Provide the (x, y) coordinate of the cell's center where the given text is located.  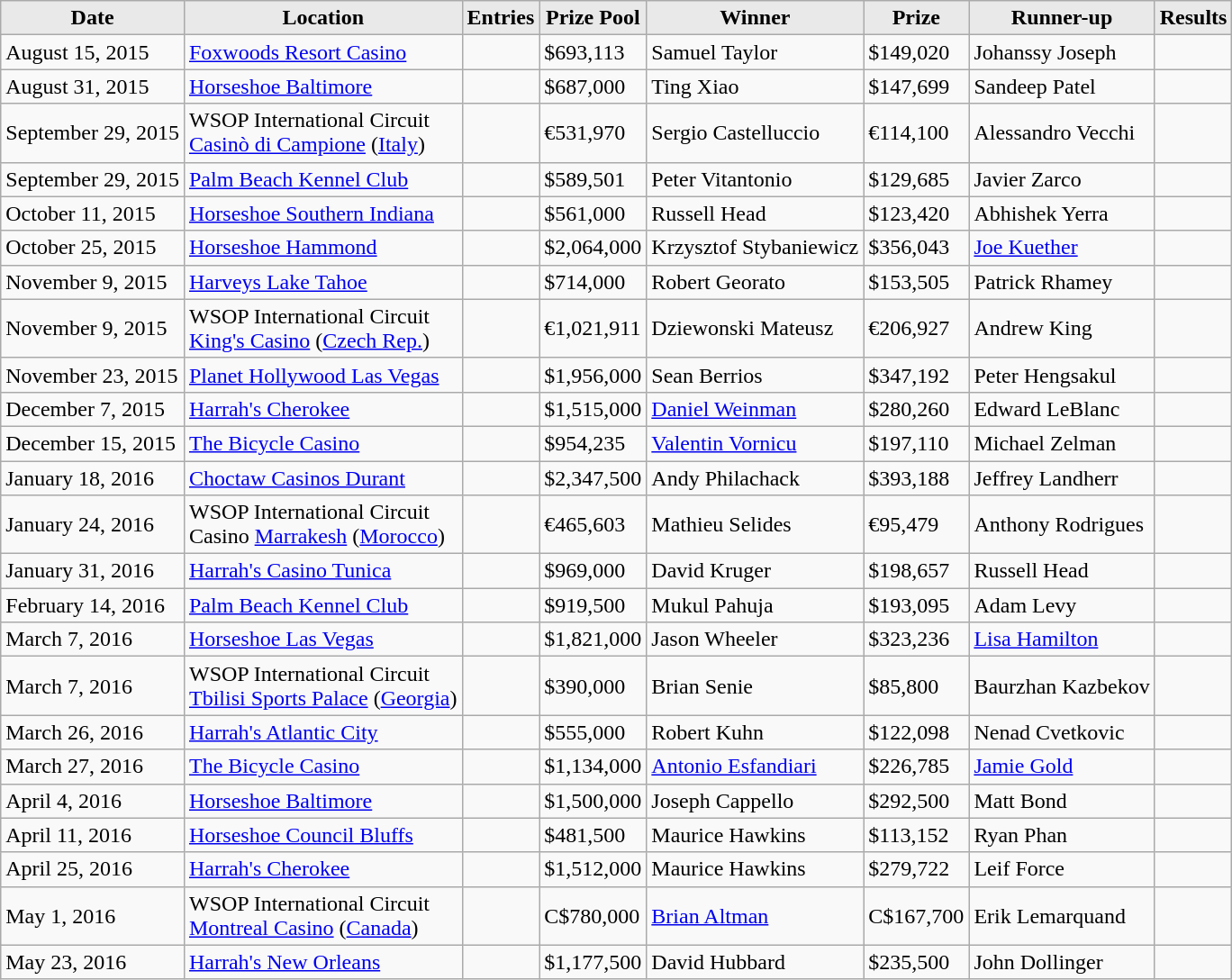
$85,800 (917, 686)
Choctaw Casinos Durant (322, 478)
$687,000 (593, 86)
€1,021,911 (593, 328)
Ryan Phan (1062, 835)
$390,000 (593, 686)
Winner (755, 18)
Brian Senie (755, 686)
$198,657 (917, 571)
Brian Altman (755, 915)
Matt Bond (1062, 801)
Results (1193, 18)
May 1, 2016 (93, 915)
Robert Kuhn (755, 732)
€465,603 (593, 524)
$1,512,000 (593, 869)
C$167,700 (917, 915)
$123,420 (917, 213)
$1,500,000 (593, 801)
Samuel Taylor (755, 52)
Prize (917, 18)
January 31, 2016 (93, 571)
Alessandro Vecchi (1062, 133)
$919,500 (593, 605)
$969,000 (593, 571)
$153,505 (917, 282)
Abhishek Yerra (1062, 213)
David Hubbard (755, 962)
€114,100 (917, 133)
Ting Xiao (755, 86)
Adam Levy (1062, 605)
$347,192 (917, 375)
$589,501 (593, 179)
C$780,000 (593, 915)
March 27, 2016 (93, 767)
Leif Force (1062, 869)
$122,098 (917, 732)
WSOP International CircuitCasinò di Campione (Italy) (322, 133)
$481,500 (593, 835)
Andy Philachack (755, 478)
$561,000 (593, 213)
Robert Georato (755, 282)
$279,722 (917, 869)
$2,347,500 (593, 478)
Jason Wheeler (755, 640)
$292,500 (917, 801)
December 7, 2015 (93, 409)
Peter Vitantonio (755, 179)
August 15, 2015 (93, 52)
$113,152 (917, 835)
April 11, 2016 (93, 835)
April 4, 2016 (93, 801)
August 31, 2015 (93, 86)
April 25, 2016 (93, 869)
Sandeep Patel (1062, 86)
WSOP International CircuitCasino Marrakesh (Morocco) (322, 524)
Prize Pool (593, 18)
Anthony Rodrigues (1062, 524)
Date (93, 18)
May 23, 2016 (93, 962)
March 26, 2016 (93, 732)
Valentin Vornicu (755, 443)
Krzysztof Stybaniewicz (755, 248)
$1,177,500 (593, 962)
€531,970 (593, 133)
John Dollinger (1062, 962)
Nenad Cvetkovic (1062, 732)
Daniel Weinman (755, 409)
Jamie Gold (1062, 767)
Harrah's Casino Tunica (322, 571)
Sean Berrios (755, 375)
$280,260 (917, 409)
October 25, 2015 (93, 248)
Jeffrey Landherr (1062, 478)
$356,043 (917, 248)
$323,236 (917, 640)
Horseshoe Southern Indiana (322, 213)
Mathieu Selides (755, 524)
David Kruger (755, 571)
$197,110 (917, 443)
$149,020 (917, 52)
WSOP International CircuitTbilisi Sports Palace (Georgia) (322, 686)
October 11, 2015 (93, 213)
Foxwoods Resort Casino (322, 52)
Harrah's Atlantic City (322, 732)
Harveys Lake Tahoe (322, 282)
Antonio Esfandiari (755, 767)
Johanssy Joseph (1062, 52)
$393,188 (917, 478)
€95,479 (917, 524)
Harrah's New Orleans (322, 962)
Horseshoe Las Vegas (322, 640)
February 14, 2016 (93, 605)
WSOP International CircuitMontreal Casino (Canada) (322, 915)
Planet Hollywood Las Vegas (322, 375)
Edward LeBlanc (1062, 409)
$235,500 (917, 962)
Erik Lemarquand (1062, 915)
$147,699 (917, 86)
November 23, 2015 (93, 375)
$693,113 (593, 52)
Horseshoe Hammond (322, 248)
$1,515,000 (593, 409)
Michael Zelman (1062, 443)
Sergio Castelluccio (755, 133)
Location (322, 18)
WSOP International CircuitKing's Casino (Czech Rep.) (322, 328)
$954,235 (593, 443)
$555,000 (593, 732)
Patrick Rhamey (1062, 282)
Javier Zarco (1062, 179)
Entries (501, 18)
€206,927 (917, 328)
Baurzhan Kazbekov (1062, 686)
Dziewonski Mateusz (755, 328)
$1,134,000 (593, 767)
$1,821,000 (593, 640)
January 24, 2016 (93, 524)
$129,685 (917, 179)
Runner-up (1062, 18)
Joe Kuether (1062, 248)
$193,095 (917, 605)
Horseshoe Council Bluffs (322, 835)
$1,956,000 (593, 375)
Mukul Pahuja (755, 605)
Lisa Hamilton (1062, 640)
$714,000 (593, 282)
Joseph Cappello (755, 801)
Peter Hengsakul (1062, 375)
December 15, 2015 (93, 443)
January 18, 2016 (93, 478)
Andrew King (1062, 328)
$226,785 (917, 767)
$2,064,000 (593, 248)
